For the text-containing cell, return its midpoint in (X, Y) coordinate format. 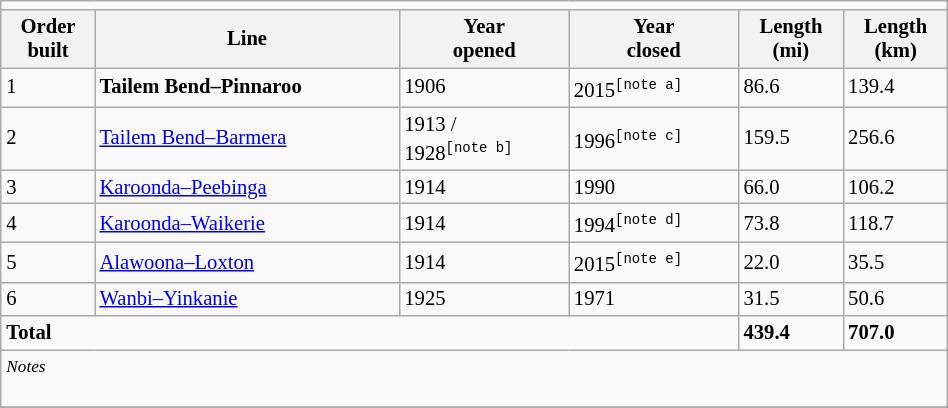
1 (48, 88)
Orderbuilt (48, 39)
Karoonda–Waikerie (248, 224)
Yearopened (484, 39)
Line (248, 39)
1994[note d] (654, 224)
139.4 (896, 88)
Wanbi–Yinkanie (248, 299)
256.6 (896, 138)
6 (48, 299)
439.4 (792, 333)
4 (48, 224)
Yearclosed (654, 39)
Alawoona–Loxton (248, 262)
66.0 (792, 187)
Tailem Bend–Barmera (248, 138)
Tailem Bend–Pinnaroo (248, 88)
1906 (484, 88)
707.0 (896, 333)
2015[note e] (654, 262)
50.6 (896, 299)
86.6 (792, 88)
106.2 (896, 187)
Notes (474, 379)
1925 (484, 299)
35.5 (896, 262)
73.8 (792, 224)
31.5 (792, 299)
Karoonda–Peebinga (248, 187)
1913 /1928[note b] (484, 138)
2 (48, 138)
1996[note c] (654, 138)
118.7 (896, 224)
Length(mi) (792, 39)
22.0 (792, 262)
Total (370, 333)
3 (48, 187)
1971 (654, 299)
2015[note a] (654, 88)
5 (48, 262)
159.5 (792, 138)
1990 (654, 187)
Length(km) (896, 39)
